Detect which cell encompasses the target text, then output its (X, Y) center coordinate. 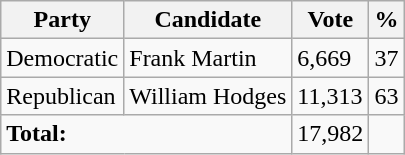
Frank Martin (208, 58)
William Hodges (208, 96)
Party (62, 20)
Total: (146, 134)
Candidate (208, 20)
37 (386, 58)
6,669 (330, 58)
17,982 (330, 134)
Republican (62, 96)
% (386, 20)
Democratic (62, 58)
63 (386, 96)
11,313 (330, 96)
Vote (330, 20)
